Extract the [X, Y] coordinate from the center of the cell holding the provided text.  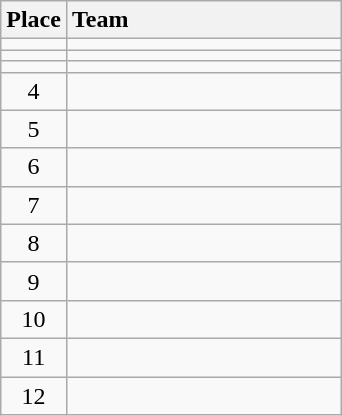
6 [34, 167]
11 [34, 357]
7 [34, 205]
Team [204, 20]
Place [34, 20]
4 [34, 91]
8 [34, 243]
9 [34, 281]
12 [34, 395]
5 [34, 129]
10 [34, 319]
